Pinpoint the cell where the given text exists, returning its (X, Y) midpoint coordinate. 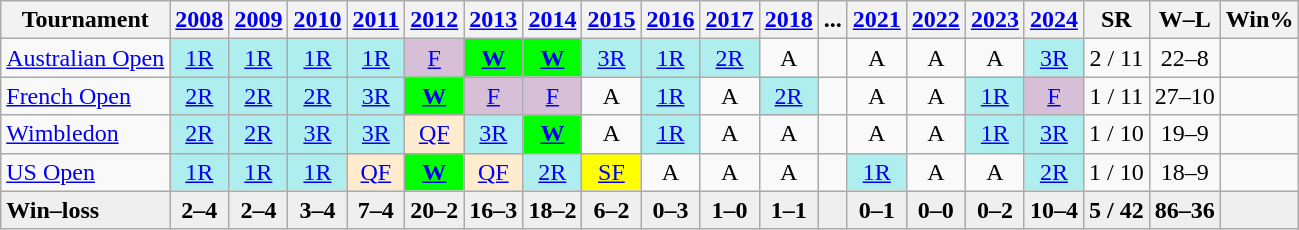
US Open (86, 172)
2009 (258, 20)
2014 (552, 20)
W–L (1184, 20)
2013 (494, 20)
Australian Open (86, 58)
86–36 (1184, 210)
Win–loss (86, 210)
6–2 (612, 210)
2011 (376, 20)
0–3 (670, 210)
7–4 (376, 210)
0–2 (994, 210)
1–1 (788, 210)
1–0 (730, 210)
2017 (730, 20)
2016 (670, 20)
French Open (86, 96)
2021 (876, 20)
19–9 (1184, 134)
0–0 (936, 210)
2010 (318, 20)
16–3 (494, 210)
SF (612, 172)
2008 (200, 20)
2018 (788, 20)
Win% (1260, 20)
2012 (434, 20)
0–1 (876, 210)
1 / 11 (1116, 96)
2022 (936, 20)
SR (1116, 20)
5 / 42 (1116, 210)
Tournament (86, 20)
2024 (1054, 20)
2023 (994, 20)
... (832, 20)
Wimbledon (86, 134)
27–10 (1184, 96)
2015 (612, 20)
22–8 (1184, 58)
18–9 (1184, 172)
2 / 11 (1116, 58)
18–2 (552, 210)
10–4 (1054, 210)
3–4 (318, 210)
20–2 (434, 210)
